Output the (X, Y) coordinate of the center of the cell containing the given text.  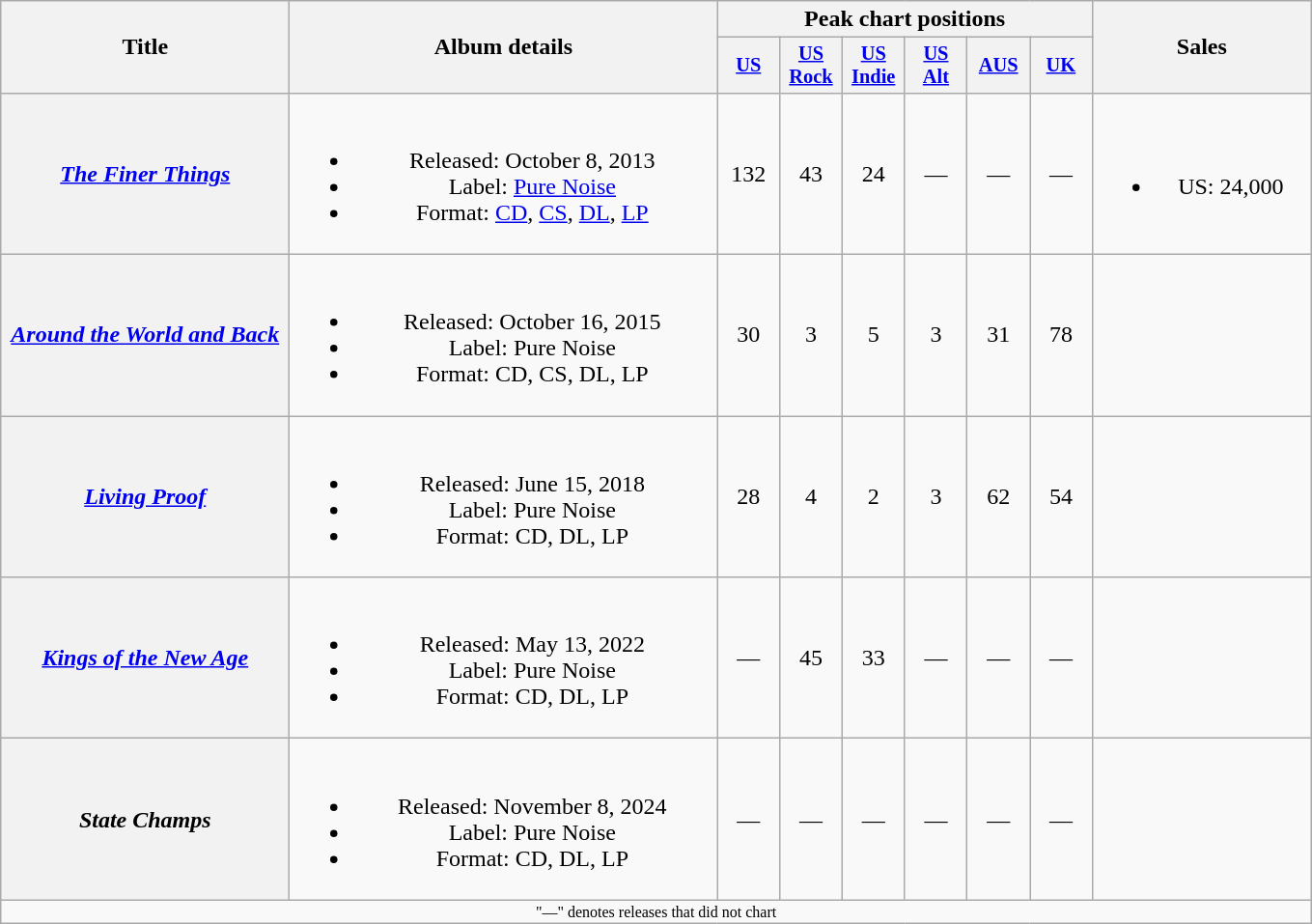
Released: June 15, 2018Label: Pure NoiseFormat: CD, DL, LP (504, 496)
Peak chart positions (905, 19)
4 (811, 496)
24 (873, 174)
The Finer Things (145, 174)
28 (749, 496)
54 (1062, 496)
5 (873, 336)
Sales (1201, 47)
UK (1062, 66)
State Champs (145, 819)
30 (749, 336)
62 (998, 496)
Album details (504, 47)
Around the World and Back (145, 336)
Released: October 16, 2015Label: Pure NoiseFormat: CD, CS, DL, LP (504, 336)
2 (873, 496)
78 (1062, 336)
Released: November 8, 2024Label: Pure NoiseFormat: CD, DL, LP (504, 819)
US Rock (811, 66)
Living Proof (145, 496)
43 (811, 174)
Title (145, 47)
Released: October 8, 2013Label: Pure NoiseFormat: CD, CS, DL, LP (504, 174)
Released: May 13, 2022Label: Pure NoiseFormat: CD, DL, LP (504, 658)
US Alt (936, 66)
Kings of the New Age (145, 658)
"—" denotes releases that did not chart (656, 911)
45 (811, 658)
US: 24,000 (1201, 174)
US (749, 66)
132 (749, 174)
31 (998, 336)
33 (873, 658)
AUS (998, 66)
US Indie (873, 66)
